From the cell containing the given text, extract its center point as [X, Y] coordinate. 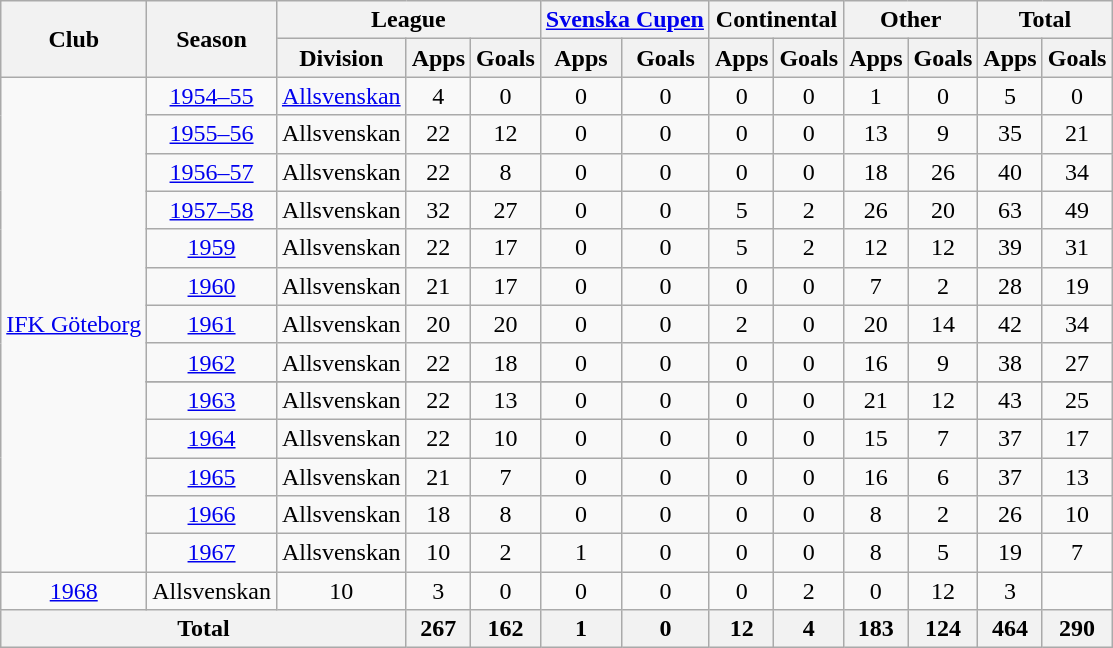
IFK Göteborg [74, 324]
38 [1010, 362]
Season [212, 39]
183 [876, 629]
290 [1077, 629]
162 [506, 629]
League [408, 20]
1967 [212, 553]
Svenska Cupen [624, 20]
1956–57 [212, 172]
1954–55 [212, 96]
1957–58 [212, 210]
15 [876, 438]
Division [341, 58]
1963 [212, 400]
25 [1077, 400]
31 [1077, 248]
1968 [74, 591]
Other [911, 20]
124 [943, 629]
Continental [776, 20]
43 [1010, 400]
Club [74, 39]
1965 [212, 477]
35 [1010, 134]
39 [1010, 248]
40 [1010, 172]
63 [1010, 210]
267 [438, 629]
14 [943, 324]
464 [1010, 629]
6 [943, 477]
1962 [212, 362]
1964 [212, 438]
1966 [212, 515]
42 [1010, 324]
28 [1010, 286]
1961 [212, 324]
49 [1077, 210]
1959 [212, 248]
1960 [212, 286]
1955–56 [212, 134]
32 [438, 210]
